Search for the cell housing the specified text and yield its (x, y) center coordinate. 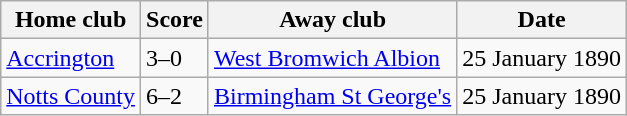
6–2 (175, 96)
Away club (332, 20)
Score (175, 20)
West Bromwich Albion (332, 58)
Birmingham St George's (332, 96)
3–0 (175, 58)
Home club (71, 20)
Date (542, 20)
Notts County (71, 96)
Accrington (71, 58)
